Output the [X, Y] coordinate of the center of the cell containing the given text.  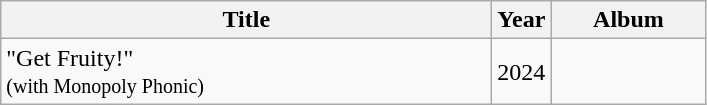
2024 [522, 72]
Album [628, 20]
Title [246, 20]
"Get Fruity!"(with Monopoly Phonic) [246, 72]
Year [522, 20]
